Determine the (X, Y) coordinate at the center of the cell enclosing the given text.  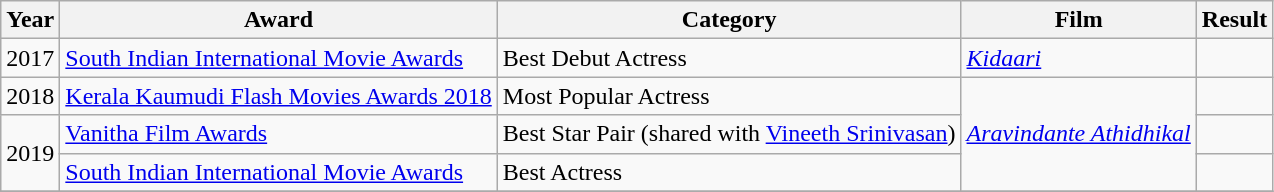
2018 (30, 96)
Award (278, 20)
Aravindante Athidhikal (1078, 134)
Most Popular Actress (729, 96)
Year (30, 20)
Vanitha Film Awards (278, 134)
Best Star Pair (shared with Vineeth Srinivasan) (729, 134)
Kerala Kaumudi Flash Movies Awards 2018 (278, 96)
Best Debut Actress (729, 58)
Film (1078, 20)
Kidaari (1078, 58)
2017 (30, 58)
Best Actress (729, 172)
2019 (30, 153)
Result (1234, 20)
Category (729, 20)
